Return [x, y] of the center of cell containing provided text 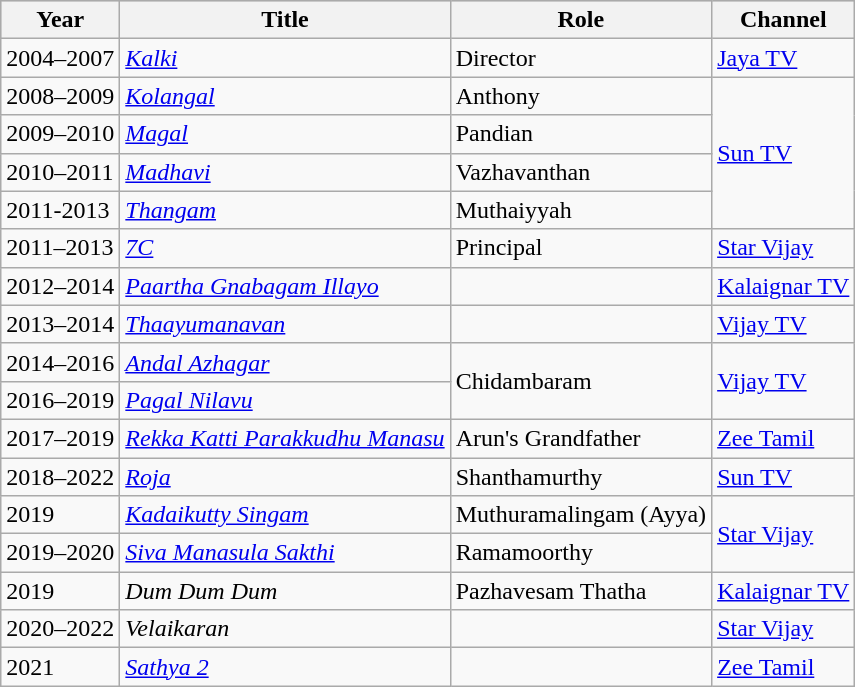
Kadaikutty Singam [285, 515]
Madhavi [285, 172]
Title [285, 20]
Sathya 2 [285, 667]
2016–2019 [60, 400]
Roja [285, 477]
2017–2019 [60, 438]
2019–2020 [60, 553]
Pazhavesam Thatha [580, 591]
Year [60, 20]
Thangam [285, 210]
Thaayumanavan [285, 324]
2004–2007 [60, 58]
Magal [285, 134]
2011–2013 [60, 248]
2020–2022 [60, 629]
Arun's Grandfather [580, 438]
Vazhavanthan [580, 172]
2021 [60, 667]
2018–2022 [60, 477]
Pagal Nilavu [285, 400]
Channel [784, 20]
Velaikaran [285, 629]
Rekka Katti Parakkudhu Manasu [285, 438]
Siva Manasula Sakthi [285, 553]
Principal [580, 248]
2013–2014 [60, 324]
Director [580, 58]
Ramamoorthy [580, 553]
Shanthamurthy [580, 477]
2010–2011 [60, 172]
Chidambaram [580, 381]
Kalki [285, 58]
2008–2009 [60, 96]
Andal Azhagar [285, 362]
Paartha Gnabagam Illayo [285, 286]
Muthuramalingam (Ayya) [580, 515]
Role [580, 20]
2014–2016 [60, 362]
Pandian [580, 134]
2009–2010 [60, 134]
2012–2014 [60, 286]
Kolangal [285, 96]
Anthony [580, 96]
2011-2013 [60, 210]
Dum Dum Dum [285, 591]
Muthaiyyah [580, 210]
7C [285, 248]
Jaya TV [784, 58]
